Output the (x, y) coordinate of the center of the cell containing the given text.  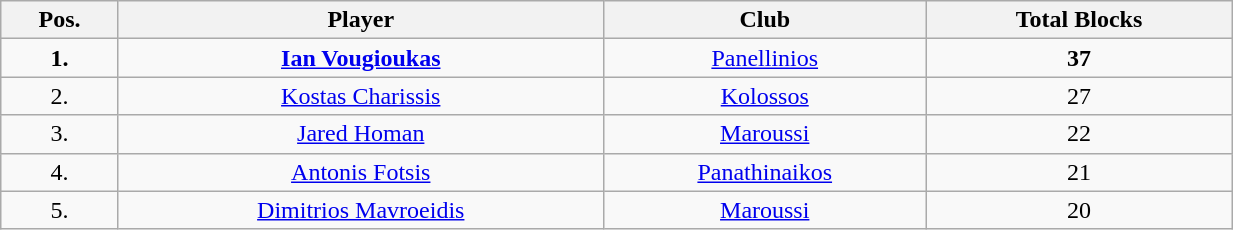
Panellinios (764, 58)
Kostas Charissis (360, 96)
Club (764, 20)
Player (360, 20)
Antonis Fotsis (360, 172)
Panathinaikos (764, 172)
Dimitrios Mavroeidis (360, 210)
5. (60, 210)
3. (60, 134)
1. (60, 58)
20 (1078, 210)
Pos. (60, 20)
Jared Homan (360, 134)
37 (1078, 58)
Ian Vougioukas (360, 58)
21 (1078, 172)
27 (1078, 96)
4. (60, 172)
22 (1078, 134)
Total Blocks (1078, 20)
Kolossos (764, 96)
2. (60, 96)
